From the cell containing the given text, extract its center point as (X, Y) coordinate. 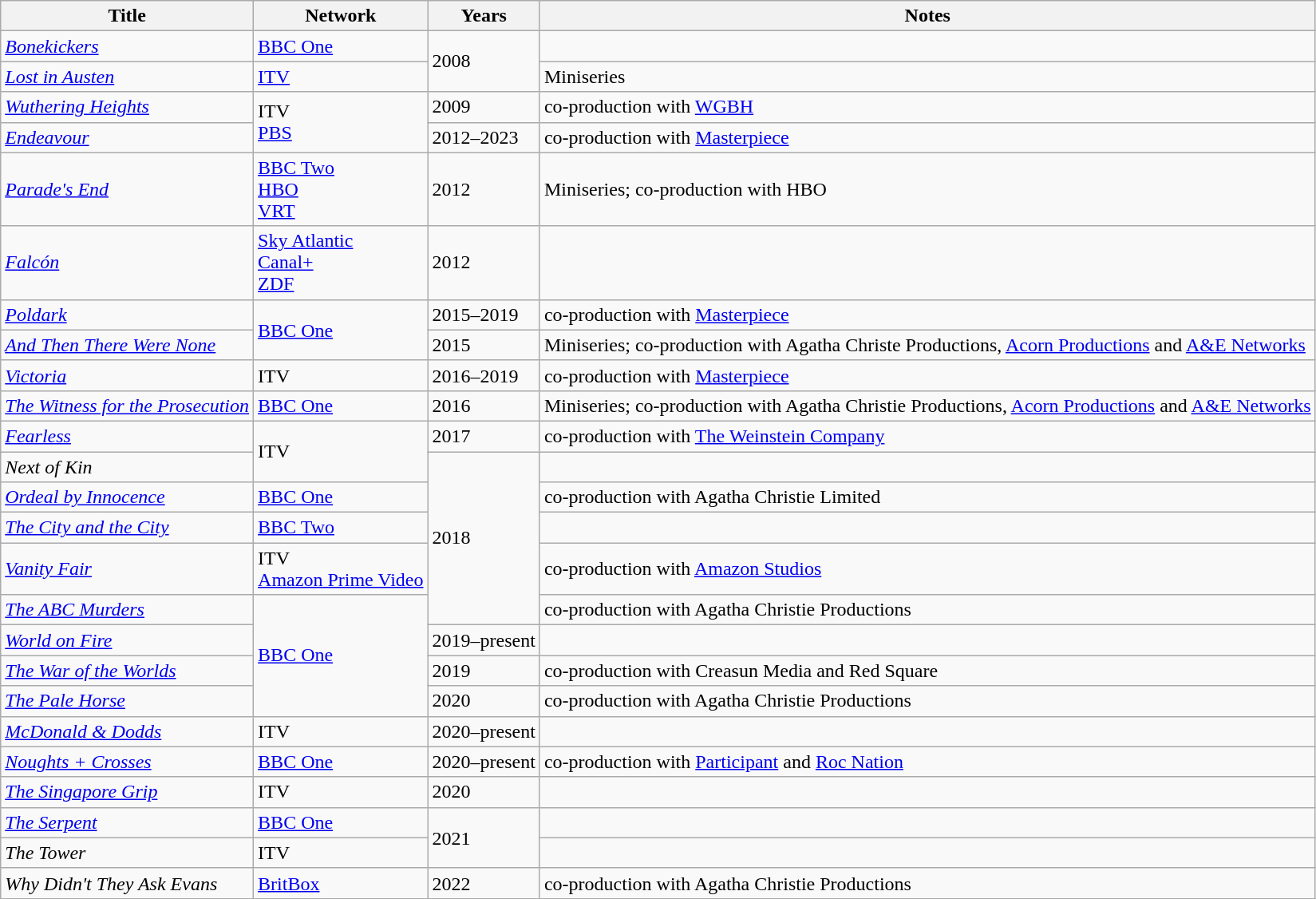
2016–2019 (484, 375)
2022 (484, 883)
The Singapore Grip (128, 792)
The City and the City (128, 528)
Ordeal by Innocence (128, 497)
Falcón (128, 263)
Miniseries; co-production with HBO (927, 189)
Title (128, 16)
Notes (927, 16)
2012–2023 (484, 137)
Bonekickers (128, 46)
co-production with WGBH (927, 107)
Lost in Austen (128, 77)
BritBox (341, 883)
Endeavour (128, 137)
The Tower (128, 853)
BBC Two (341, 528)
Miniseries; co-production with Agatha Christe Productions, Acorn Productions and A&E Networks (927, 345)
World on Fire (128, 640)
2021 (484, 838)
McDonald & Dodds (128, 731)
Vanity Fair (128, 568)
The ABC Murders (128, 610)
Parade's End (128, 189)
BBC TwoHBOVRT (341, 189)
The Serpent (128, 822)
Wuthering Heights (128, 107)
The War of the Worlds (128, 671)
Victoria (128, 375)
co-production with Agatha Christie Limited (927, 497)
Sky AtlanticCanal+ZDF (341, 263)
co-production with Amazon Studios (927, 568)
2008 (484, 61)
Poldark (128, 315)
And Then There Were None (128, 345)
The Witness for the Prosecution (128, 406)
co-production with Participant and Roc Nation (927, 762)
2019 (484, 671)
2018 (484, 538)
Miniseries (927, 77)
Miniseries; co-production with Agatha Christie Productions, Acorn Productions and A&E Networks (927, 406)
2019–present (484, 640)
The Pale Horse (128, 701)
2017 (484, 436)
2016 (484, 406)
Fearless (128, 436)
co-production with Creasun Media and Red Square (927, 671)
2009 (484, 107)
Network (341, 16)
Next of Kin (128, 467)
ITVPBS (341, 122)
ITVAmazon Prime Video (341, 568)
Why Didn't They Ask Evans (128, 883)
2015 (484, 345)
co-production with The Weinstein Company (927, 436)
Noughts + Crosses (128, 762)
Years (484, 16)
2015–2019 (484, 315)
